Identify which cell holds the provided text, then report its [X, Y] central coordinate. 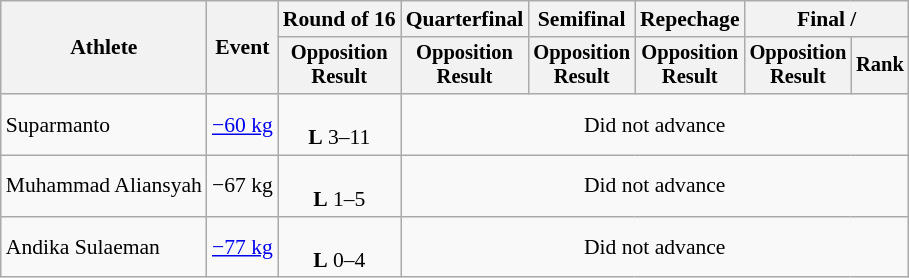
−60 kg [242, 124]
Muhammad Aliansyah [104, 186]
Event [242, 48]
L 0–4 [340, 248]
Rank [880, 66]
Semifinal [582, 19]
Suparmanto [104, 124]
Quarterfinal [465, 19]
Round of 16 [340, 19]
−77 kg [242, 248]
−67 kg [242, 186]
Athlete [104, 48]
L 1–5 [340, 186]
L 3–11 [340, 124]
Repechage [690, 19]
Final / [827, 19]
Andika Sulaeman [104, 248]
